Locate the cell with the specified text and output its (X, Y) center coordinate. 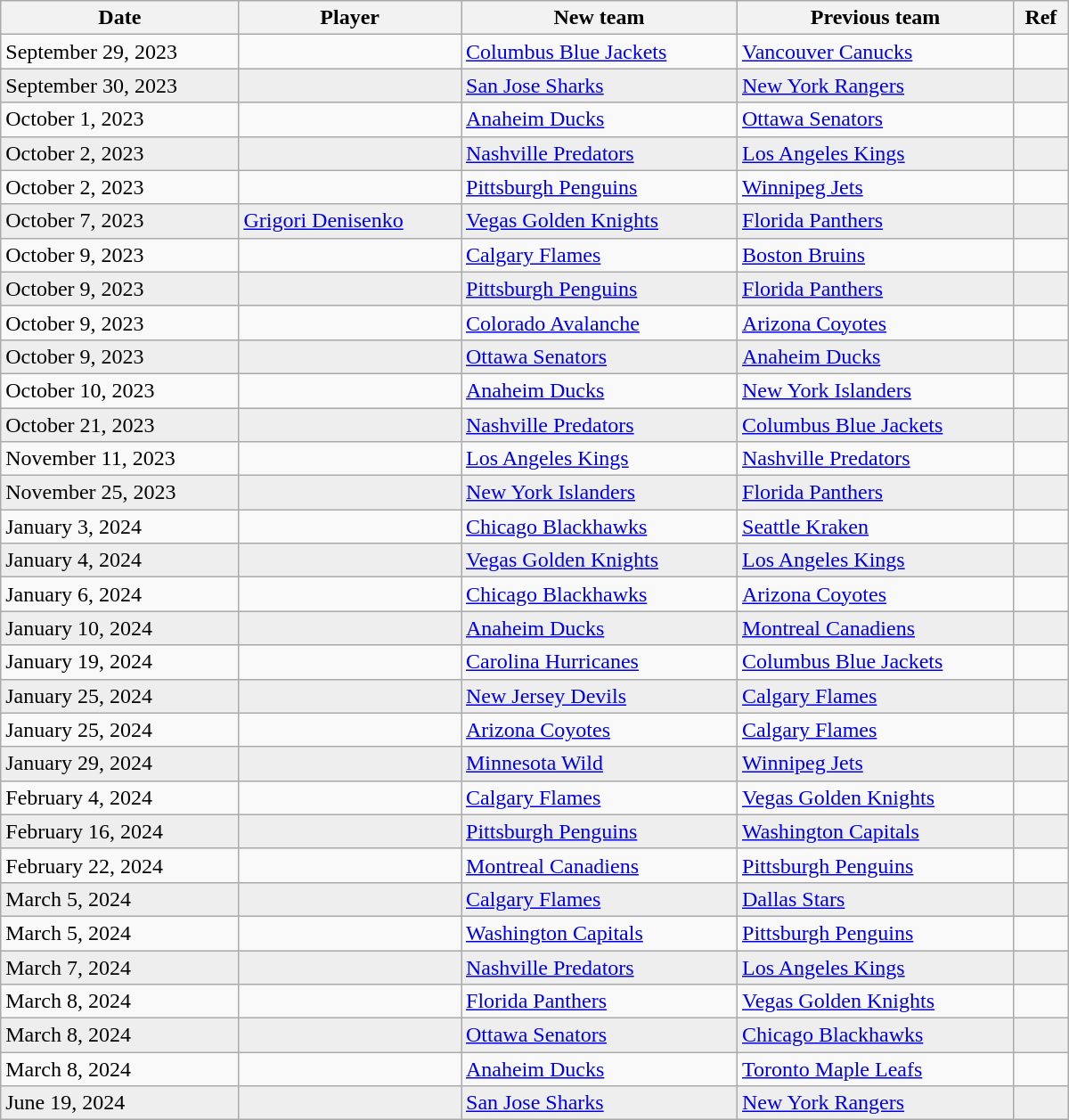
Vancouver Canucks (876, 52)
February 16, 2024 (119, 831)
Date (119, 18)
January 6, 2024 (119, 594)
January 4, 2024 (119, 560)
February 4, 2024 (119, 797)
October 1, 2023 (119, 119)
Colorado Avalanche (600, 323)
January 19, 2024 (119, 662)
January 3, 2024 (119, 527)
January 29, 2024 (119, 764)
June 19, 2024 (119, 1103)
March 7, 2024 (119, 967)
February 22, 2024 (119, 865)
November 25, 2023 (119, 493)
Toronto Maple Leafs (876, 1069)
Carolina Hurricanes (600, 662)
Boston Bruins (876, 255)
New team (600, 18)
Previous team (876, 18)
September 29, 2023 (119, 52)
September 30, 2023 (119, 86)
Ref (1041, 18)
Dallas Stars (876, 899)
Player (350, 18)
October 21, 2023 (119, 425)
Seattle Kraken (876, 527)
October 7, 2023 (119, 221)
Minnesota Wild (600, 764)
October 10, 2023 (119, 390)
January 10, 2024 (119, 628)
November 11, 2023 (119, 459)
Grigori Denisenko (350, 221)
New Jersey Devils (600, 696)
